Extract the [X, Y] coordinate from the center of the cell holding the provided text.  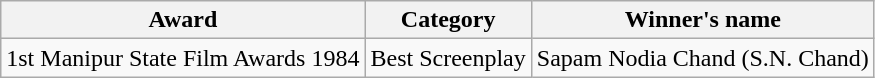
Award [183, 20]
Best Screenplay [448, 58]
1st Manipur State Film Awards 1984 [183, 58]
Category [448, 20]
Winner's name [702, 20]
Sapam Nodia Chand (S.N. Chand) [702, 58]
